Identify which cell holds the provided text, then report its (x, y) central coordinate. 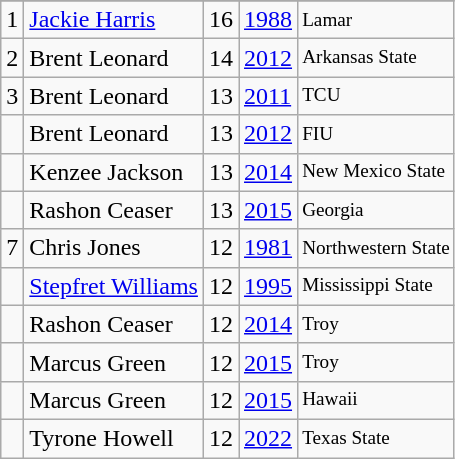
1 (12, 20)
2 (12, 58)
1988 (268, 20)
1995 (268, 286)
Jackie Harris (114, 20)
2022 (268, 438)
2011 (268, 96)
Lamar (376, 20)
New Mexico State (376, 172)
Kenzee Jackson (114, 172)
3 (12, 96)
Mississippi State (376, 286)
14 (220, 58)
7 (12, 248)
16 (220, 20)
Arkansas State (376, 58)
Texas State (376, 438)
TCU (376, 96)
FIU (376, 134)
Chris Jones (114, 248)
Georgia (376, 210)
Hawaii (376, 400)
Tyrone Howell (114, 438)
Northwestern State (376, 248)
1981 (268, 248)
Stepfret Williams (114, 286)
